Identify which cell holds the provided text, then report its (X, Y) central coordinate. 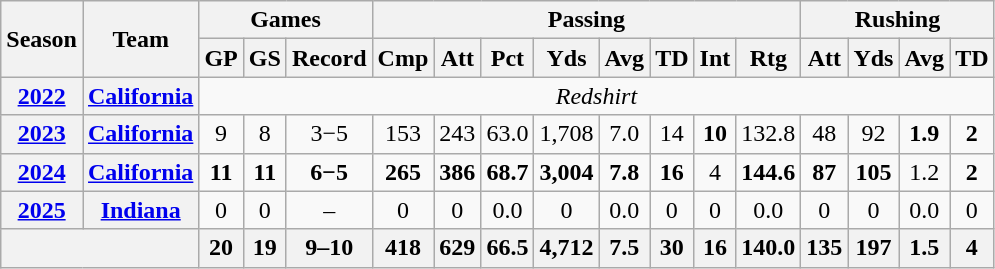
7.8 (624, 172)
132.8 (768, 134)
Season (42, 39)
Record (329, 58)
153 (403, 134)
9 (221, 134)
197 (874, 248)
418 (403, 248)
7.0 (624, 134)
Rtg (768, 58)
105 (874, 172)
135 (824, 248)
1.9 (924, 134)
30 (672, 248)
6−5 (329, 172)
Team (140, 39)
243 (458, 134)
1.2 (924, 172)
48 (824, 134)
3,004 (566, 172)
3−5 (329, 134)
9–10 (329, 248)
Indiana (140, 210)
Cmp (403, 58)
92 (874, 134)
63.0 (508, 134)
7.5 (624, 248)
20 (221, 248)
GP (221, 58)
14 (672, 134)
Games (286, 20)
Pct (508, 58)
10 (715, 134)
2023 (42, 134)
629 (458, 248)
4,712 (566, 248)
Passing (586, 20)
144.6 (768, 172)
265 (403, 172)
8 (264, 134)
1.5 (924, 248)
2022 (42, 96)
19 (264, 248)
2024 (42, 172)
Int (715, 58)
Rushing (898, 20)
140.0 (768, 248)
66.5 (508, 248)
87 (824, 172)
GS (264, 58)
Redshirt (596, 96)
68.7 (508, 172)
– (329, 210)
2025 (42, 210)
1,708 (566, 134)
386 (458, 172)
